For the text-containing cell, return its midpoint in [x, y] coordinate format. 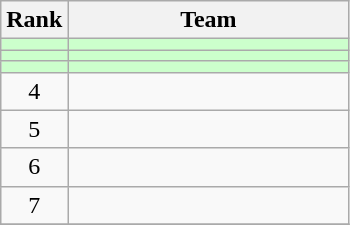
7 [34, 205]
4 [34, 91]
Team [208, 20]
5 [34, 129]
Rank [34, 20]
6 [34, 167]
